Search for the cell housing the specified text and yield its (x, y) center coordinate. 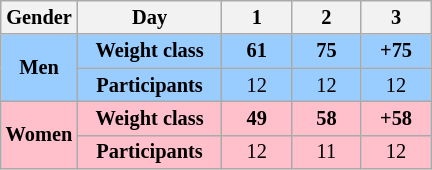
Men (39, 68)
1 (257, 17)
75 (327, 51)
Day (150, 17)
3 (396, 17)
+58 (396, 118)
11 (327, 152)
+75 (396, 51)
2 (327, 17)
61 (257, 51)
58 (327, 118)
Gender (39, 17)
Women (39, 134)
49 (257, 118)
